Detect which cell encompasses the target text, then output its (x, y) center coordinate. 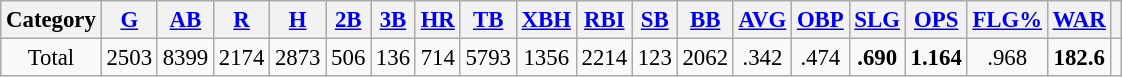
2B (348, 20)
H (298, 20)
3B (394, 20)
.968 (1007, 58)
G (129, 20)
WAR (1079, 20)
8399 (185, 58)
2062 (705, 58)
SLG (877, 20)
OPS (936, 20)
123 (654, 58)
RBI (604, 20)
714 (438, 58)
.690 (877, 58)
FLG% (1007, 20)
Total (51, 58)
BB (705, 20)
136 (394, 58)
2174 (241, 58)
HR (438, 20)
SB (654, 20)
AB (185, 20)
R (241, 20)
Category (51, 20)
182.6 (1079, 58)
2873 (298, 58)
1356 (546, 58)
2503 (129, 58)
AVG (762, 20)
506 (348, 58)
OBP (820, 20)
.342 (762, 58)
XBH (546, 20)
.474 (820, 58)
1.164 (936, 58)
2214 (604, 58)
5793 (488, 58)
TB (488, 20)
